From the cell containing the given text, extract its center point as [x, y] coordinate. 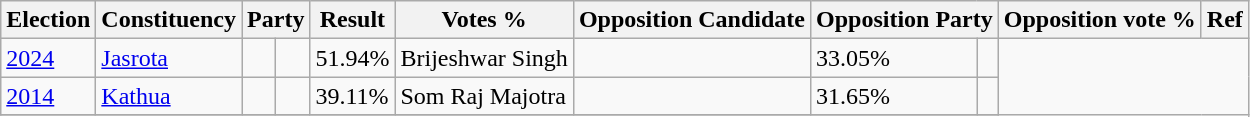
31.65% [893, 96]
Jasrota [169, 58]
Result [352, 20]
2024 [48, 58]
Opposition Party [904, 20]
51.94% [352, 58]
Party [276, 20]
39.11% [352, 96]
Opposition Candidate [692, 20]
Votes % [484, 20]
Ref [1224, 20]
Opposition vote % [1100, 20]
2014 [48, 96]
Brijeshwar Singh [484, 58]
Som Raj Majotra [484, 96]
Constituency [169, 20]
Kathua [169, 96]
33.05% [893, 58]
Election [48, 20]
